Detect which cell encompasses the target text, then output its [X, Y] center coordinate. 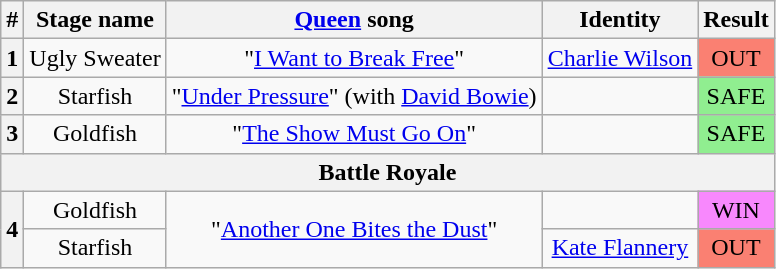
Queen song [354, 20]
# [12, 20]
Charlie Wilson [620, 58]
1 [12, 58]
"I Want to Break Free" [354, 58]
Result [736, 20]
"The Show Must Go On" [354, 134]
2 [12, 96]
Kate Flannery [620, 248]
Identity [620, 20]
4 [12, 229]
"Under Pressure" (with David Bowie) [354, 96]
"Another One Bites the Dust" [354, 229]
3 [12, 134]
Battle Royale [388, 172]
Ugly Sweater [95, 58]
WIN [736, 210]
Stage name [95, 20]
